From the cell containing the given text, extract its center point as (x, y) coordinate. 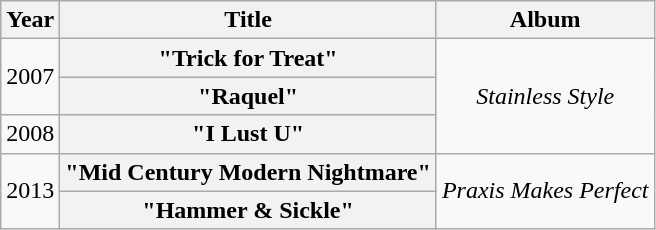
"Raquel" (248, 96)
"Mid Century Modern Nightmare" (248, 172)
2013 (30, 191)
Praxis Makes Perfect (545, 191)
2008 (30, 134)
Album (545, 20)
Stainless Style (545, 96)
"I Lust U" (248, 134)
"Trick for Treat" (248, 58)
Title (248, 20)
Year (30, 20)
2007 (30, 77)
"Hammer & Sickle" (248, 210)
